Determine the [X, Y] coordinate at the center of the cell enclosing the given text.  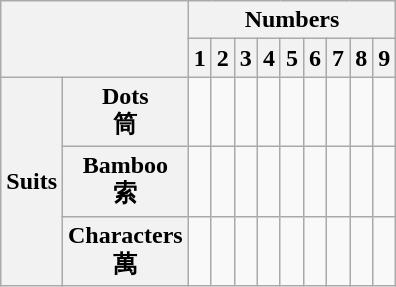
5 [292, 58]
1 [200, 58]
Dots筒 [126, 112]
2 [222, 58]
Numbers [292, 20]
Suits [32, 182]
Characters萬 [126, 251]
9 [384, 58]
4 [268, 58]
7 [338, 58]
3 [246, 58]
6 [316, 58]
Bamboo索 [126, 181]
8 [362, 58]
